Output the (X, Y) coordinate of the center of the cell containing the given text.  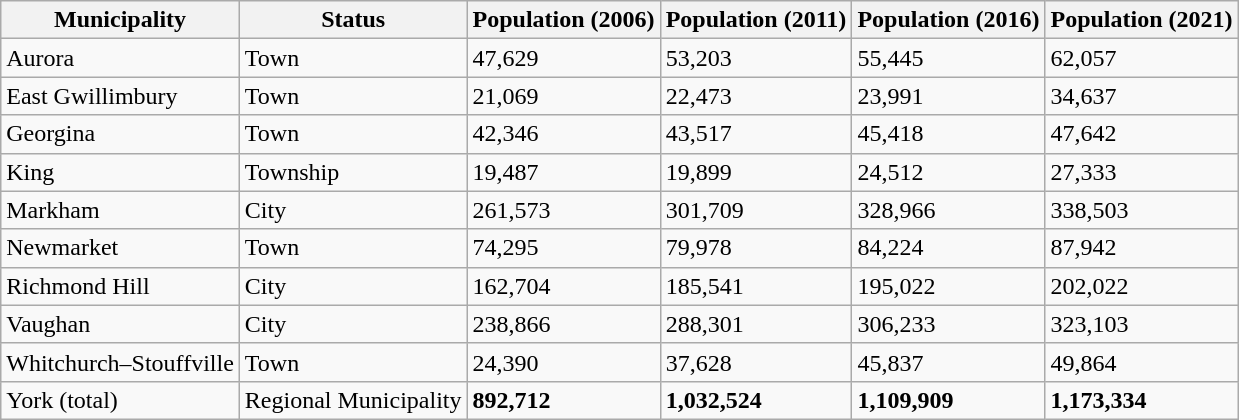
Richmond Hill (120, 286)
892,712 (564, 400)
202,022 (1142, 286)
37,628 (756, 362)
Georgina (120, 134)
195,022 (948, 286)
238,866 (564, 324)
24,512 (948, 172)
338,503 (1142, 210)
288,301 (756, 324)
185,541 (756, 286)
328,966 (948, 210)
Newmarket (120, 248)
53,203 (756, 58)
23,991 (948, 96)
Status (353, 20)
Population (2021) (1142, 20)
Population (2016) (948, 20)
49,864 (1142, 362)
55,445 (948, 58)
323,103 (1142, 324)
Municipality (120, 20)
62,057 (1142, 58)
21,069 (564, 96)
Township (353, 172)
301,709 (756, 210)
Vaughan (120, 324)
47,629 (564, 58)
22,473 (756, 96)
43,517 (756, 134)
1,173,334 (1142, 400)
Regional Municipality (353, 400)
Population (2011) (756, 20)
45,418 (948, 134)
34,637 (1142, 96)
261,573 (564, 210)
Markham (120, 210)
1,109,909 (948, 400)
42,346 (564, 134)
79,978 (756, 248)
19,487 (564, 172)
45,837 (948, 362)
27,333 (1142, 172)
East Gwillimbury (120, 96)
47,642 (1142, 134)
87,942 (1142, 248)
74,295 (564, 248)
Whitchurch–Stouffville (120, 362)
162,704 (564, 286)
84,224 (948, 248)
19,899 (756, 172)
24,390 (564, 362)
1,032,524 (756, 400)
King (120, 172)
Aurora (120, 58)
York (total) (120, 400)
306,233 (948, 324)
Population (2006) (564, 20)
